Pinpoint the cell where the given text exists, returning its [X, Y] midpoint coordinate. 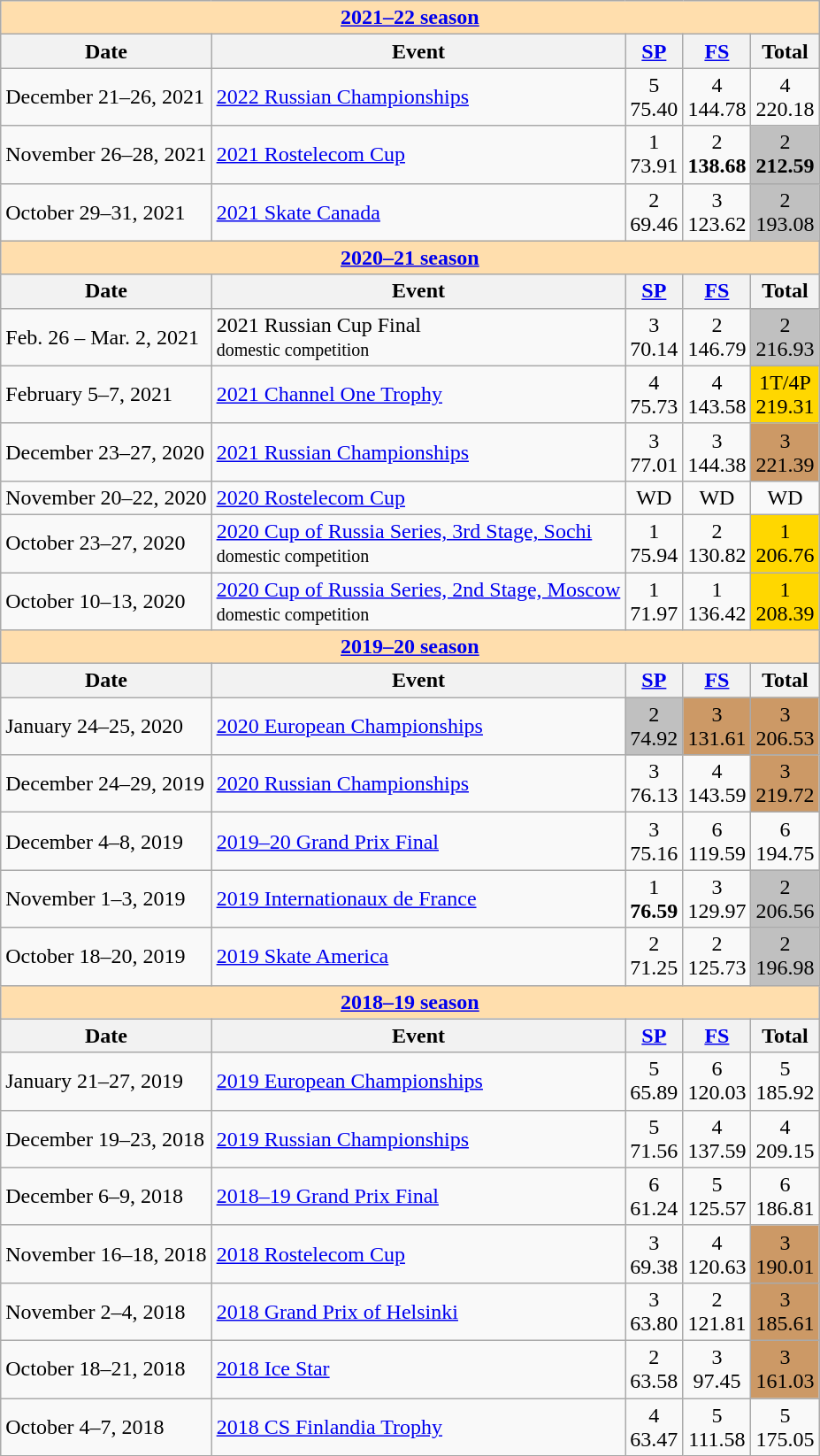
November 26–28, 2021 [106, 154]
2018 CS Finlandia Trophy [418, 1427]
4 209.15 [786, 1138]
2018 Rostelecom Cup [418, 1253]
December 23–27, 2020 [106, 451]
November 2–4, 2018 [106, 1312]
2019 Russian Championships [418, 1138]
1T/4P 219.31 [786, 395]
4 143.59 [717, 784]
2021 Russian Championships [418, 451]
2018–19 season [410, 1002]
2 193.08 [786, 212]
December 6–9, 2018 [106, 1197]
2 130.82 [717, 543]
5 175.05 [786, 1427]
3 76.13 [655, 784]
October 18–20, 2019 [106, 956]
2022 Russian Championships [418, 97]
2018 Ice Star [418, 1368]
3 131.61 [717, 726]
6 194.75 [786, 841]
2020 Russian Championships [418, 784]
4 63.47 [655, 1427]
1 71.97 [655, 600]
2 125.73 [717, 956]
January 24–25, 2020 [106, 726]
2020 European Championships [418, 726]
October 4–7, 2018 [106, 1427]
December 24–29, 2019 [106, 784]
2020 Cup of Russia Series, 3rd Stage, Sochi domestic competition [418, 543]
3 63.80 [655, 1312]
1 76.59 [655, 899]
1 75.94 [655, 543]
2 212.59 [786, 154]
5 75.40 [655, 97]
2021 Skate Canada [418, 212]
4 144.78 [717, 97]
4 143.58 [717, 395]
2018–19 Grand Prix Final [418, 1197]
2019–20 Grand Prix Final [418, 841]
3 70.14 [655, 336]
3 144.38 [717, 451]
2018 Grand Prix of Helsinki [418, 1312]
2 146.79 [717, 336]
2019–20 season [410, 647]
November 20–22, 2020 [106, 497]
2019 European Championships [418, 1082]
3 123.62 [717, 212]
2 121.81 [717, 1312]
3 69.38 [655, 1253]
3 185.61 [786, 1312]
4 75.73 [655, 395]
3 190.01 [786, 1253]
4 220.18 [786, 97]
5 65.89 [655, 1082]
5 125.57 [717, 1197]
2 74.92 [655, 726]
October 18–21, 2018 [106, 1368]
3 221.39 [786, 451]
December 4–8, 2019 [106, 841]
3 161.03 [786, 1368]
4 137.59 [717, 1138]
November 16–18, 2018 [106, 1253]
1 136.42 [717, 600]
November 1–3, 2019 [106, 899]
Feb. 26 – Mar. 2, 2021 [106, 336]
6 61.24 [655, 1197]
2 206.56 [786, 899]
2 71.25 [655, 956]
1 208.39 [786, 600]
2020 Cup of Russia Series, 2nd Stage, Moscow domestic competition [418, 600]
February 5–7, 2021 [106, 395]
2019 Skate America [418, 956]
3 75.16 [655, 841]
2021 Rostelecom Cup [418, 154]
3 206.53 [786, 726]
3 97.45 [717, 1368]
3 77.01 [655, 451]
5 71.56 [655, 1138]
December 21–26, 2021 [106, 97]
January 21–27, 2019 [106, 1082]
2 69.46 [655, 212]
3 129.97 [717, 899]
5 111.58 [717, 1427]
December 19–23, 2018 [106, 1138]
6 120.03 [717, 1082]
October 23–27, 2020 [106, 543]
2020 Rostelecom Cup [418, 497]
6 119.59 [717, 841]
2021–22 season [410, 18]
2 138.68 [717, 154]
3 219.72 [786, 784]
1 206.76 [786, 543]
6 186.81 [786, 1197]
2021 Channel One Trophy [418, 395]
1 73.91 [655, 154]
2019 Internationaux de France [418, 899]
2 216.93 [786, 336]
4 120.63 [717, 1253]
5 185.92 [786, 1082]
October 10–13, 2020 [106, 600]
2 196.98 [786, 956]
2021 Russian Cup Final domestic competition [418, 336]
2020–21 season [410, 258]
2 63.58 [655, 1368]
October 29–31, 2021 [106, 212]
